Locate the cell with the specified text and output its [X, Y] center coordinate. 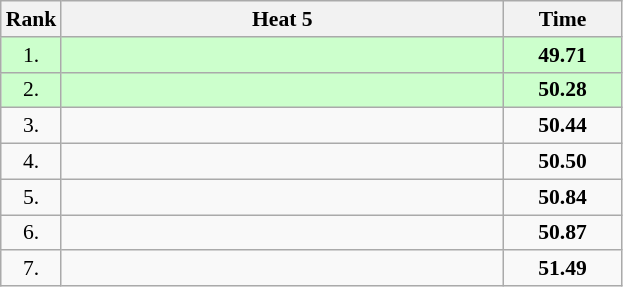
Time [562, 19]
4. [32, 162]
Heat 5 [282, 19]
50.87 [562, 233]
51.49 [562, 269]
1. [32, 55]
2. [32, 90]
49.71 [562, 55]
50.84 [562, 197]
6. [32, 233]
50.44 [562, 126]
7. [32, 269]
3. [32, 126]
5. [32, 197]
50.28 [562, 90]
50.50 [562, 162]
Rank [32, 19]
